Return (X, Y) of the center of cell containing provided text 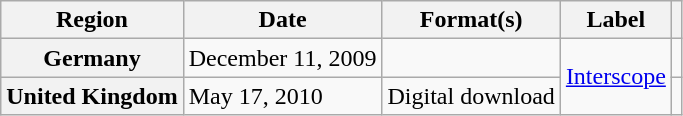
Format(s) (471, 20)
Label (616, 20)
Interscope (616, 77)
United Kingdom (92, 96)
Date (282, 20)
Germany (92, 58)
Digital download (471, 96)
Region (92, 20)
December 11, 2009 (282, 58)
May 17, 2010 (282, 96)
